Locate the cell with the specified text and output its (X, Y) center coordinate. 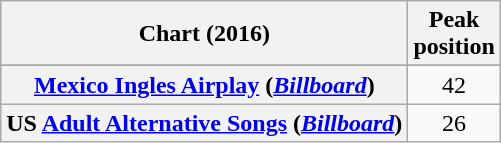
US Adult Alternative Songs (Billboard) (204, 123)
26 (454, 123)
42 (454, 85)
Chart (2016) (204, 34)
Peak position (454, 34)
Mexico Ingles Airplay (Billboard) (204, 85)
